Extract the [X, Y] coordinate from the center of the cell holding the provided text.  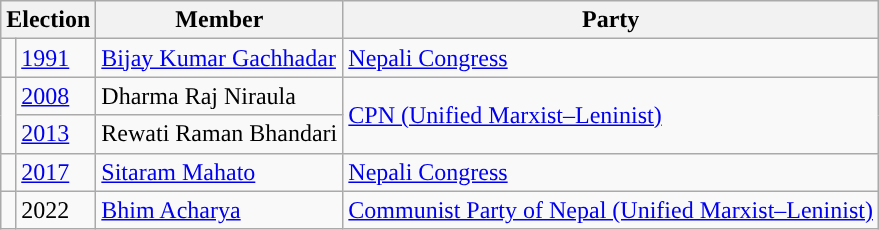
Election [48, 20]
1991 [56, 58]
Sitaram Mahato [220, 172]
Bhim Acharya [220, 210]
CPN (Unified Marxist–Leninist) [611, 115]
Dharma Raj Niraula [220, 96]
2013 [56, 134]
Member [220, 20]
Party [611, 20]
2008 [56, 96]
Bijay Kumar Gachhadar [220, 58]
2017 [56, 172]
Communist Party of Nepal (Unified Marxist–Leninist) [611, 210]
Rewati Raman Bhandari [220, 134]
2022 [56, 210]
